Provide the (X, Y) coordinate of the cell's center where the given text is located.  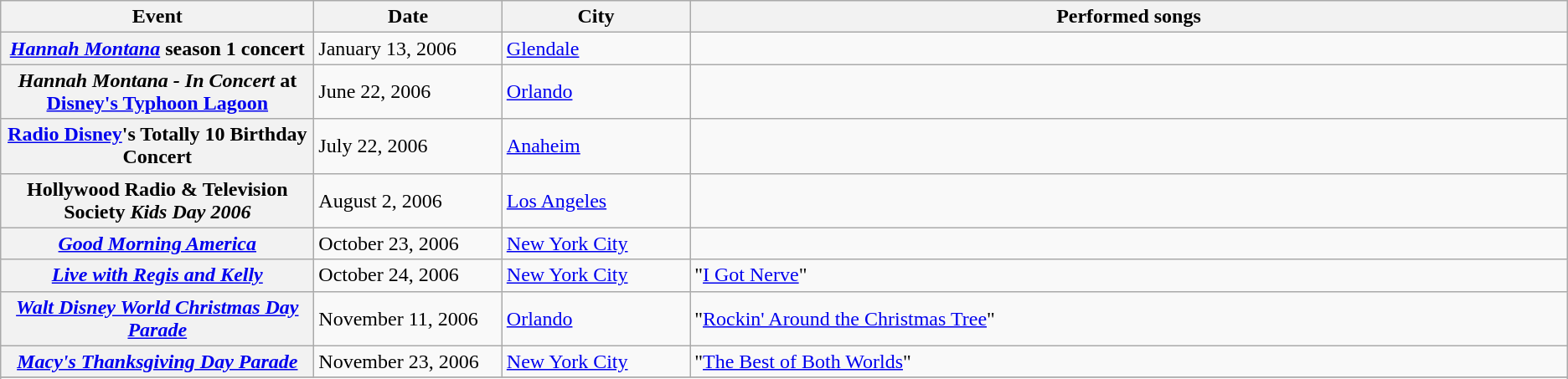
November 23, 2006 (408, 361)
Good Morning America (157, 243)
Hannah Montana season 1 concert (157, 49)
Live with Regis and Kelly (157, 275)
July 22, 2006 (408, 146)
June 22, 2006 (408, 92)
Date (408, 17)
Los Angeles (596, 201)
Walt Disney World Christmas Day Parade (157, 318)
Performed songs (1129, 17)
Hollywood Radio & Television Society Kids Day 2006 (157, 201)
Macy's Thanksgiving Day Parade (157, 361)
"I Got Nerve" (1129, 275)
Hannah Montana - In Concert at Disney's Typhoon Lagoon (157, 92)
City (596, 17)
Glendale (596, 49)
Radio Disney's Totally 10 Birthday Concert (157, 146)
August 2, 2006 (408, 201)
Anaheim (596, 146)
"Rockin' Around the Christmas Tree" (1129, 318)
November 11, 2006 (408, 318)
October 23, 2006 (408, 243)
October 24, 2006 (408, 275)
"The Best of Both Worlds" (1129, 361)
Event (157, 17)
January 13, 2006 (408, 49)
